Return the [X, Y] coordinate for the center point of the cell that contains the specified text.  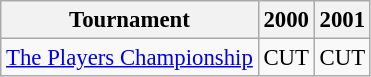
2000 [286, 20]
The Players Championship [130, 58]
Tournament [130, 20]
2001 [342, 20]
